Return [X, Y] of the center of cell containing provided text 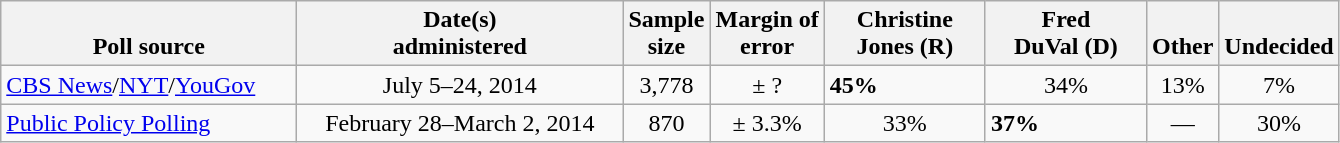
— [1182, 123]
July 5–24, 2014 [460, 85]
Margin oferror [767, 34]
34% [1066, 85]
ChristineJones (R) [904, 34]
Other [1182, 34]
Poll source [149, 34]
7% [1279, 85]
37% [1066, 123]
3,778 [666, 85]
± 3.3% [767, 123]
Date(s)administered [460, 34]
13% [1182, 85]
33% [904, 123]
Undecided [1279, 34]
870 [666, 123]
Public Policy Polling [149, 123]
45% [904, 85]
February 28–March 2, 2014 [460, 123]
CBS News/NYT/YouGov [149, 85]
Samplesize [666, 34]
± ? [767, 85]
30% [1279, 123]
FredDuVal (D) [1066, 34]
